Provide the [X, Y] coordinate of the cell's center where the given text is located.  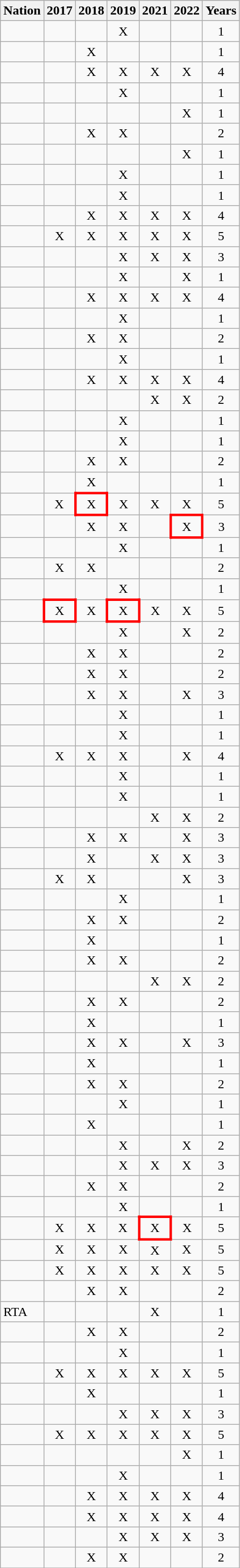
2021 [155, 11]
Years [221, 11]
2022 [186, 11]
2019 [123, 11]
Nation [22, 11]
2017 [59, 11]
2018 [91, 11]
RTA [22, 1312]
